Scan for the cell matching the given text and deliver its [x, y] coordinate at center. 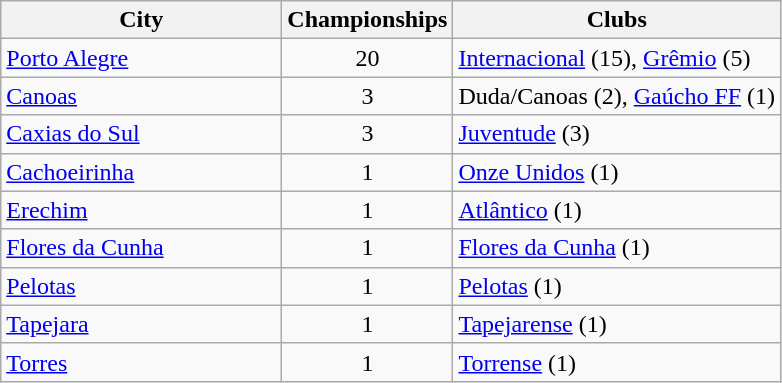
Duda/Canoas (2), Gaúcho FF (1) [617, 96]
Torres [142, 362]
Porto Alegre [142, 58]
Cachoeirinha [142, 172]
Clubs [617, 20]
Erechim [142, 210]
City [142, 20]
Tapejara [142, 324]
Canoas [142, 96]
Flores da Cunha (1) [617, 248]
Flores da Cunha [142, 248]
Tapejarense (1) [617, 324]
Juventude (3) [617, 134]
Atlântico (1) [617, 210]
Pelotas [142, 286]
Championships [368, 20]
Caxias do Sul [142, 134]
20 [368, 58]
Internacional (15), Grêmio (5) [617, 58]
Torrense (1) [617, 362]
Pelotas (1) [617, 286]
Onze Unidos (1) [617, 172]
